Output the (X, Y) coordinate of the center of the cell containing the given text.  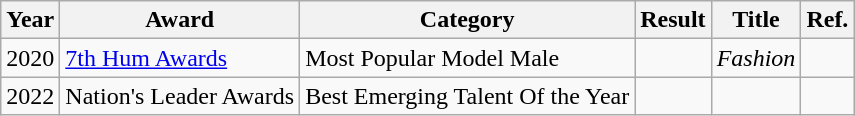
Fashion (756, 58)
Result (673, 20)
2020 (30, 58)
Year (30, 20)
Title (756, 20)
Most Popular Model Male (468, 58)
Award (180, 20)
7th Hum Awards (180, 58)
2022 (30, 96)
Nation's Leader Awards (180, 96)
Ref. (828, 20)
Category (468, 20)
Best Emerging Talent Of the Year (468, 96)
